From the cell containing the given text, extract its center point as [X, Y] coordinate. 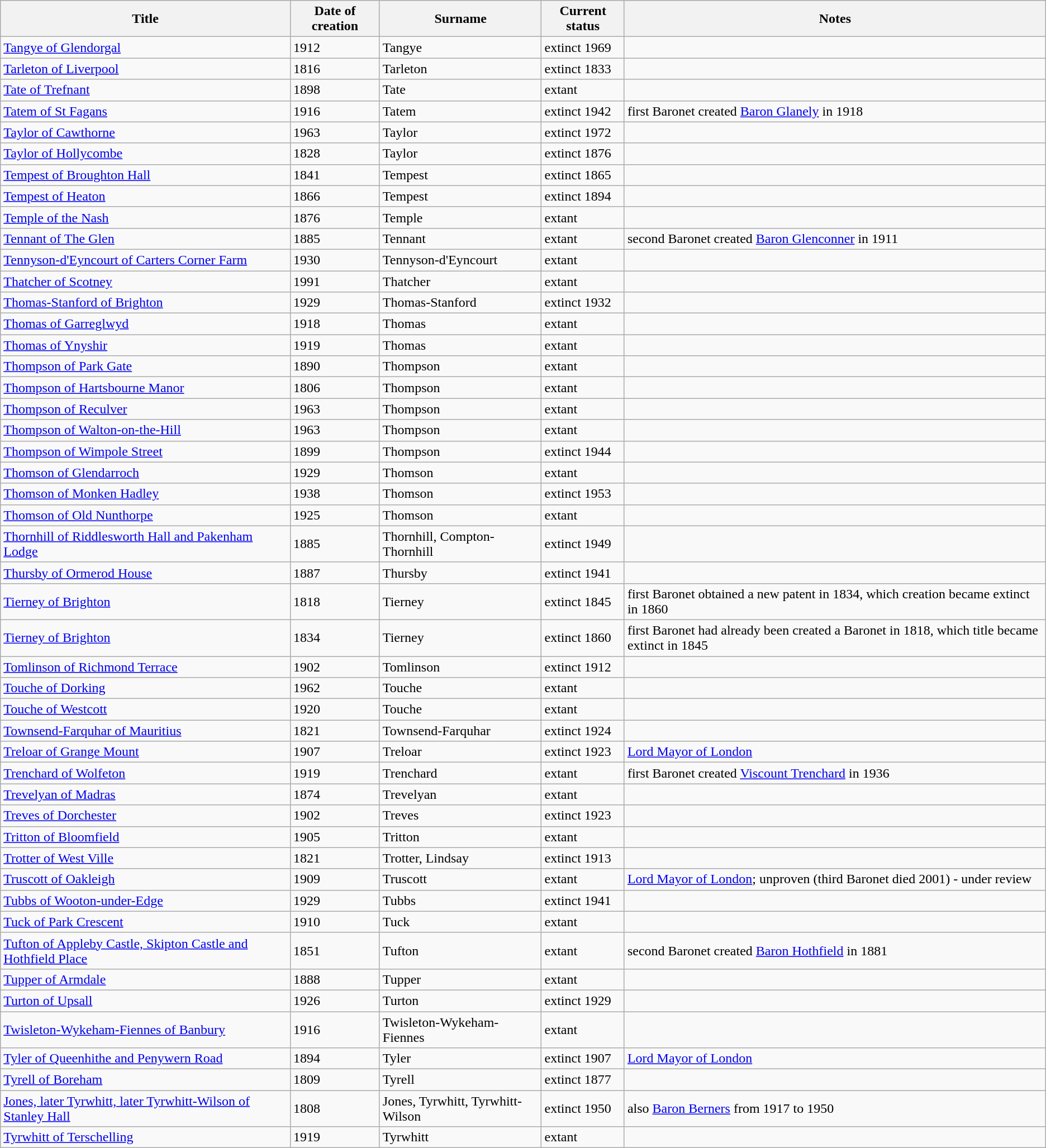
1912 [335, 47]
1876 [335, 217]
Trenchard [460, 773]
Tupper [460, 979]
Townsend-Farquhar of Mauritius [145, 731]
Taylor of Cawthorne [145, 132]
Tarleton [460, 69]
Tritton of Bloomfield [145, 837]
extinct 1912 [583, 666]
Treves of Dorchester [145, 816]
Tempest of Heaton [145, 196]
Thomson of Monken Hadley [145, 494]
extinct 1944 [583, 451]
Tuck of Park Crescent [145, 922]
Tate [460, 90]
Title [145, 19]
Truscott of Oakleigh [145, 879]
1874 [335, 794]
Thursby [460, 573]
1890 [335, 366]
1808 [335, 1108]
1907 [335, 752]
Tyler of Queenhithe and Penywern Road [145, 1059]
Current status [583, 19]
1926 [335, 1001]
first Baronet had already been created a Baronet in 1818, which title became extinct in 1845 [835, 638]
Thatcher [460, 281]
Turton [460, 1001]
Thornhill of Riddlesworth Hall and Pakenham Lodge [145, 544]
Temple [460, 217]
extinct 1950 [583, 1108]
Trotter of West Ville [145, 858]
Twisleton-Wykeham-Fiennes of Banbury [145, 1029]
Touche of Dorking [145, 688]
Tyrwhitt of Terschelling [145, 1137]
Tangye [460, 47]
1887 [335, 573]
extinct 1876 [583, 154]
extinct 1972 [583, 132]
extinct 1924 [583, 731]
Thompson of Reculver [145, 409]
Tuck [460, 922]
extinct 1913 [583, 858]
1841 [335, 175]
Tarleton of Liverpool [145, 69]
1834 [335, 638]
Tufton [460, 951]
first Baronet created Viscount Trenchard in 1936 [835, 773]
Tyrwhitt [460, 1137]
1899 [335, 451]
extinct 1877 [583, 1080]
extinct 1845 [583, 601]
Tyrell [460, 1080]
1991 [335, 281]
1910 [335, 922]
1920 [335, 709]
Thomas of Ynyshir [145, 345]
Tennyson-d'Eyncourt [460, 260]
Tubbs of Wooton-under-Edge [145, 901]
1828 [335, 154]
1806 [335, 388]
Thomson of Glendarroch [145, 473]
Jones, later Tyrwhitt, later Tyrwhitt-Wilson of Stanley Hall [145, 1108]
1909 [335, 879]
extinct 1942 [583, 111]
Thursby of Ormerod House [145, 573]
Tyler [460, 1059]
Treloar of Grange Mount [145, 752]
Thompson of Wimpole Street [145, 451]
Lord Mayor of London; unproven (third Baronet died 2001) - under review [835, 879]
also Baron Berners from 1917 to 1950 [835, 1108]
Thornhill, Compton-Thornhill [460, 544]
extinct 1865 [583, 175]
extinct 1833 [583, 69]
Thomas of Garreglwyd [145, 324]
Thomas-Stanford of Brighton [145, 303]
Trotter, Lindsay [460, 858]
Tennyson-d'Eyncourt of Carters Corner Farm [145, 260]
Tennant [460, 239]
Date of creation [335, 19]
extinct 1932 [583, 303]
Trevelyan [460, 794]
1866 [335, 196]
Tomlinson [460, 666]
second Baronet created Baron Glenconner in 1911 [835, 239]
Thompson of Walton-on-the-Hill [145, 430]
Jones, Tyrwhitt, Tyrwhitt-Wilson [460, 1108]
extinct 1969 [583, 47]
1962 [335, 688]
Tomlinson of Richmond Terrace [145, 666]
1918 [335, 324]
Twisleton-Wykeham-Fiennes [460, 1029]
Thompson of Hartsbourne Manor [145, 388]
first Baronet obtained a new patent in 1834, which creation became extinct in 1860 [835, 601]
Taylor of Hollycombe [145, 154]
1888 [335, 979]
1925 [335, 515]
Tempest of Broughton Hall [145, 175]
extinct 1860 [583, 638]
extinct 1894 [583, 196]
Thomas-Stanford [460, 303]
Tennant of The Glen [145, 239]
Tangye of Glendorgal [145, 47]
1930 [335, 260]
Townsend-Farquhar [460, 731]
1816 [335, 69]
Tritton [460, 837]
Trevelyan of Madras [145, 794]
Trenchard of Wolfeton [145, 773]
1818 [335, 601]
1894 [335, 1059]
extinct 1907 [583, 1059]
1851 [335, 951]
Turton of Upsall [145, 1001]
Truscott [460, 879]
Notes [835, 19]
second Baronet created Baron Hothfield in 1881 [835, 951]
Tatem of St Fagans [145, 111]
Thomson of Old Nunthorpe [145, 515]
Temple of the Nash [145, 217]
1938 [335, 494]
Treves [460, 816]
extinct 1949 [583, 544]
Tupper of Armdale [145, 979]
Tate of Trefnant [145, 90]
extinct 1953 [583, 494]
Tubbs [460, 901]
Tyrell of Boreham [145, 1080]
Surname [460, 19]
Treloar [460, 752]
1905 [335, 837]
Touche of Westcott [145, 709]
first Baronet created Baron Glanely in 1918 [835, 111]
Thompson of Park Gate [145, 366]
Thatcher of Scotney [145, 281]
1898 [335, 90]
Tatem [460, 111]
extinct 1929 [583, 1001]
1809 [335, 1080]
Tufton of Appleby Castle, Skipton Castle and Hothfield Place [145, 951]
